Return (X, Y) of the center of cell containing provided text 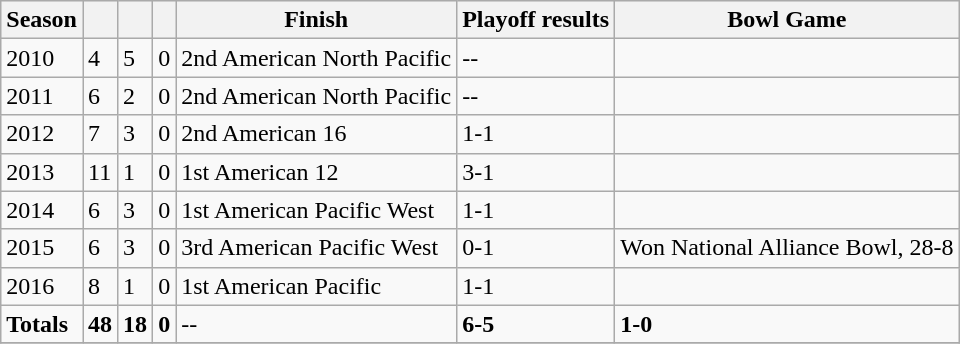
4 (100, 58)
0-1 (536, 248)
2014 (42, 210)
1-0 (787, 324)
Playoff results (536, 20)
2010 (42, 58)
Won National Alliance Bowl, 28-8 (787, 248)
1st American Pacific West (316, 210)
8 (100, 286)
2011 (42, 96)
Season (42, 20)
3-1 (536, 172)
Totals (42, 324)
1st American 12 (316, 172)
3rd American Pacific West (316, 248)
2012 (42, 134)
Finish (316, 20)
6-5 (536, 324)
2nd American 16 (316, 134)
2016 (42, 286)
18 (136, 324)
7 (100, 134)
11 (100, 172)
1st American Pacific (316, 286)
48 (100, 324)
2015 (42, 248)
2 (136, 96)
2013 (42, 172)
Bowl Game (787, 20)
5 (136, 58)
